Determine the [x, y] coordinate at the center of the cell enclosing the given text.  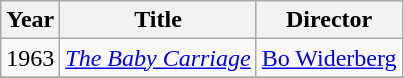
1963 [30, 58]
Bo Widerberg [329, 58]
Director [329, 20]
The Baby Carriage [158, 58]
Year [30, 20]
Title [158, 20]
